Locate the cell with the specified text and output its (x, y) center coordinate. 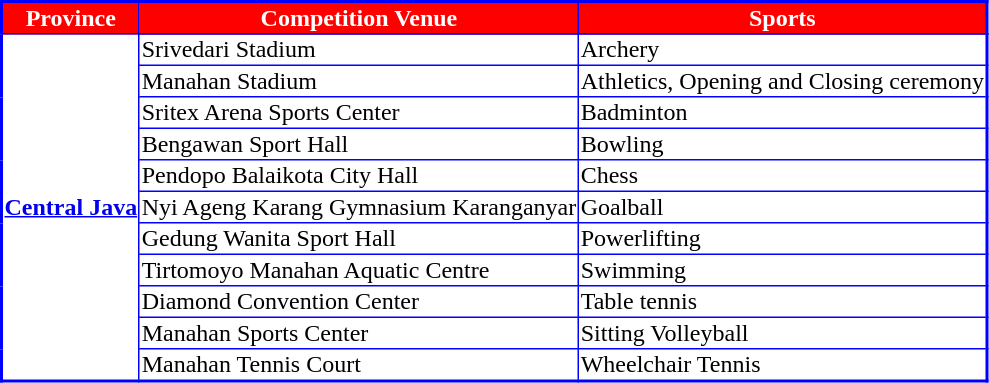
Manahan Stadium (358, 81)
Sitting Volleyball (782, 333)
Manahan Tennis Court (358, 365)
Badminton (782, 113)
Archery (782, 50)
Pendopo Balaikota City Hall (358, 176)
Competition Venue (358, 18)
Manahan Sports Center (358, 333)
Powerlifting (782, 239)
Diamond Convention Center (358, 302)
Sports (782, 18)
Swimming (782, 270)
Table tennis (782, 302)
Tirtomoyo Manahan Aquatic Centre (358, 270)
Bengawan Sport Hall (358, 144)
Goalball (782, 207)
Athletics, Opening and Closing ceremony (782, 81)
Sritex Arena Sports Center (358, 113)
Wheelchair Tennis (782, 365)
Province (71, 18)
Bowling (782, 144)
Gedung Wanita Sport Hall (358, 239)
Chess (782, 176)
Srivedari Stadium (358, 50)
Central Java (71, 208)
Nyi Ageng Karang Gymnasium Karanganyar (358, 207)
